Detect which cell encompasses the target text, then output its (x, y) center coordinate. 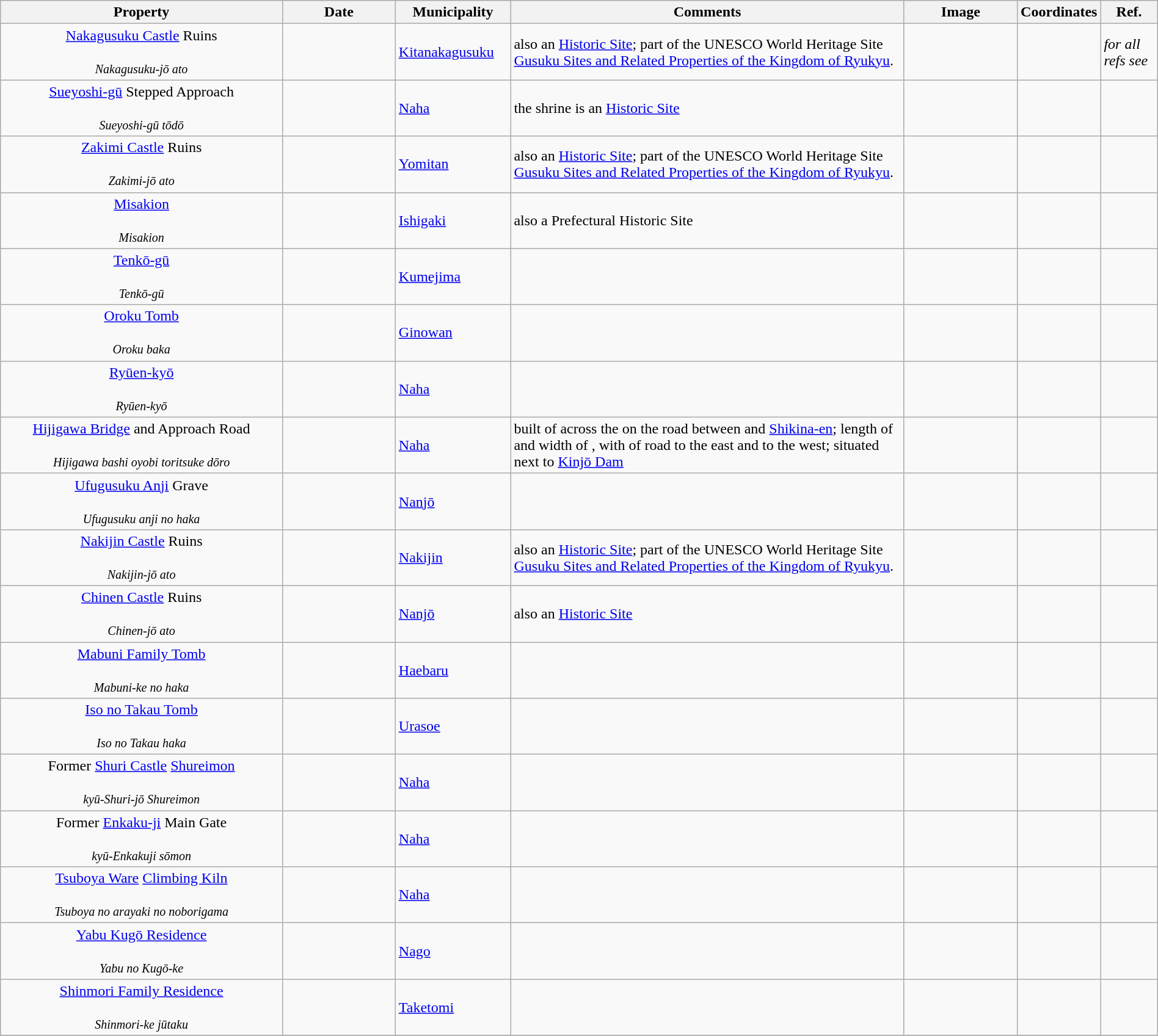
Haebaru (453, 670)
Kumejima (453, 277)
Sueyoshi-gū Stepped ApproachSueyoshi-gū tōdō (142, 108)
Date (338, 12)
built of across the on the road between and Shikina-en; length of and width of , with of road to the east and to the west; situated next to Kinjō Dam (707, 445)
Oroku TombOroku baka (142, 333)
Hijigawa Bridge and Approach RoadHijigawa bashi oyobi toritsuke dōro (142, 445)
Taketomi (453, 1007)
Property (142, 12)
Ufugusuku Anji GraveUfugusuku anji no haka (142, 501)
Urasoe (453, 726)
also an Historic Site (707, 614)
also a Prefectural Historic Site (707, 220)
Nakagusuku Castle RuinsNakagusuku-jō ato (142, 52)
Ginowan (453, 333)
Municipality (453, 12)
Nakijin (453, 557)
Chinen Castle RuinsChinen-jō ato (142, 614)
the shrine is an Historic Site (707, 108)
MisakionMisakion (142, 220)
Tsuboya Ware Climbing KilnTsuboya no arayaki no noborigama (142, 895)
for all refs see (1129, 52)
Zakimi Castle RuinsZakimi-jō ato (142, 164)
Former Shuri Castle Shureimonkyū-Shuri-jō Shureimon (142, 783)
Comments (707, 12)
Yomitan (453, 164)
Kitanakagusuku (453, 52)
Ishigaki (453, 220)
Ref. (1129, 12)
Tenkō-gūTenkō-gū (142, 277)
Coordinates (1059, 12)
Mabuni Family TombMabuni-ke no haka (142, 670)
Ryūen-kyōRyūen-kyō (142, 389)
Nago (453, 951)
Former Enkaku-ji Main Gatekyū-Enkakuji sōmon (142, 839)
Nakijin Castle RuinsNakijin-jō ato (142, 557)
Shinmori Family ResidenceShinmori-ke jūtaku (142, 1007)
Image (960, 12)
Iso no Takau TombIso no Takau haka (142, 726)
Yabu Kugō ResidenceYabu no Kugō-ke (142, 951)
